Output the [X, Y] coordinate of the center of the cell containing the given text.  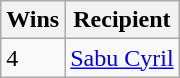
Wins [33, 20]
Sabu Cyril [122, 58]
Recipient [122, 20]
4 [33, 58]
